Determine the (X, Y) coordinate at the center of the cell enclosing the given text.  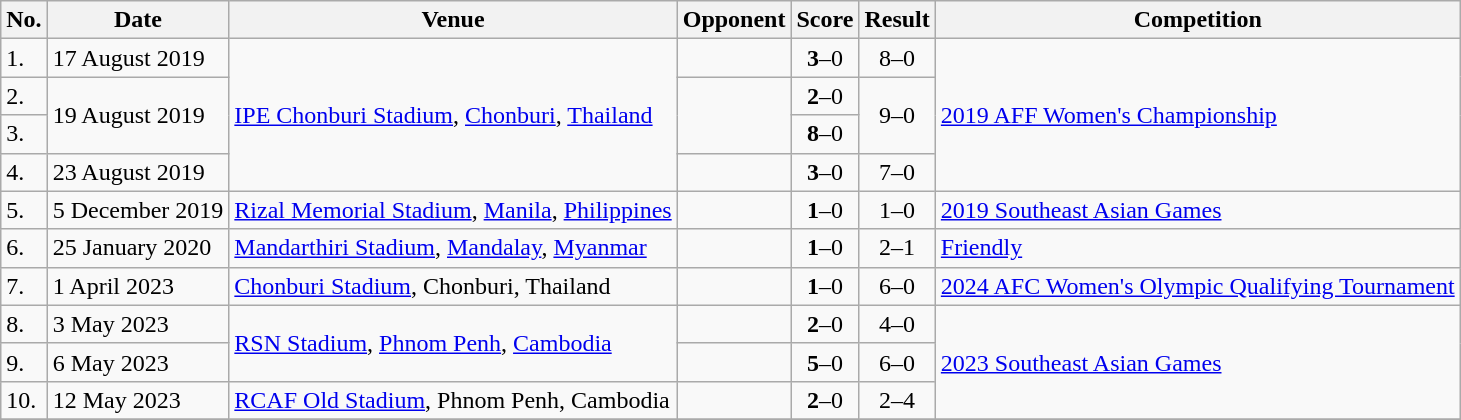
3. (24, 134)
Friendly (1198, 248)
1 April 2023 (138, 286)
25 January 2020 (138, 248)
Rizal Memorial Stadium, Manila, Philippines (453, 210)
Date (138, 20)
9. (24, 362)
1. (24, 58)
Venue (453, 20)
No. (24, 20)
19 August 2019 (138, 115)
2023 Southeast Asian Games (1198, 362)
2019 AFF Women's Championship (1198, 115)
6. (24, 248)
23 August 2019 (138, 172)
10. (24, 400)
Score (825, 20)
Mandarthiri Stadium, Mandalay, Myanmar (453, 248)
9–0 (897, 115)
4. (24, 172)
17 August 2019 (138, 58)
6 May 2023 (138, 362)
5 December 2019 (138, 210)
5. (24, 210)
7. (24, 286)
7–0 (897, 172)
Result (897, 20)
4–0 (897, 324)
2024 AFC Women's Olympic Qualifying Tournament (1198, 286)
Opponent (734, 20)
Chonburi Stadium, Chonburi, Thailand (453, 286)
IPE Chonburi Stadium, Chonburi, Thailand (453, 115)
RSN Stadium, Phnom Penh, Cambodia (453, 343)
8. (24, 324)
2019 Southeast Asian Games (1198, 210)
12 May 2023 (138, 400)
Competition (1198, 20)
RCAF Old Stadium, Phnom Penh, Cambodia (453, 400)
3 May 2023 (138, 324)
2–4 (897, 400)
2–1 (897, 248)
2. (24, 96)
5–0 (825, 362)
